Determine the [X, Y] coordinate at the center of the cell enclosing the given text.  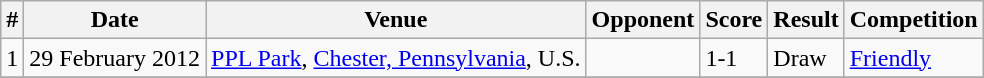
Competition [914, 20]
Opponent [643, 20]
Friendly [914, 58]
Venue [396, 20]
Date [115, 20]
PPL Park, Chester, Pennsylvania, U.S. [396, 58]
1-1 [734, 58]
29 February 2012 [115, 58]
Score [734, 20]
Result [806, 20]
1 [12, 58]
Draw [806, 58]
# [12, 20]
